Identify which cell holds the provided text, then report its (X, Y) central coordinate. 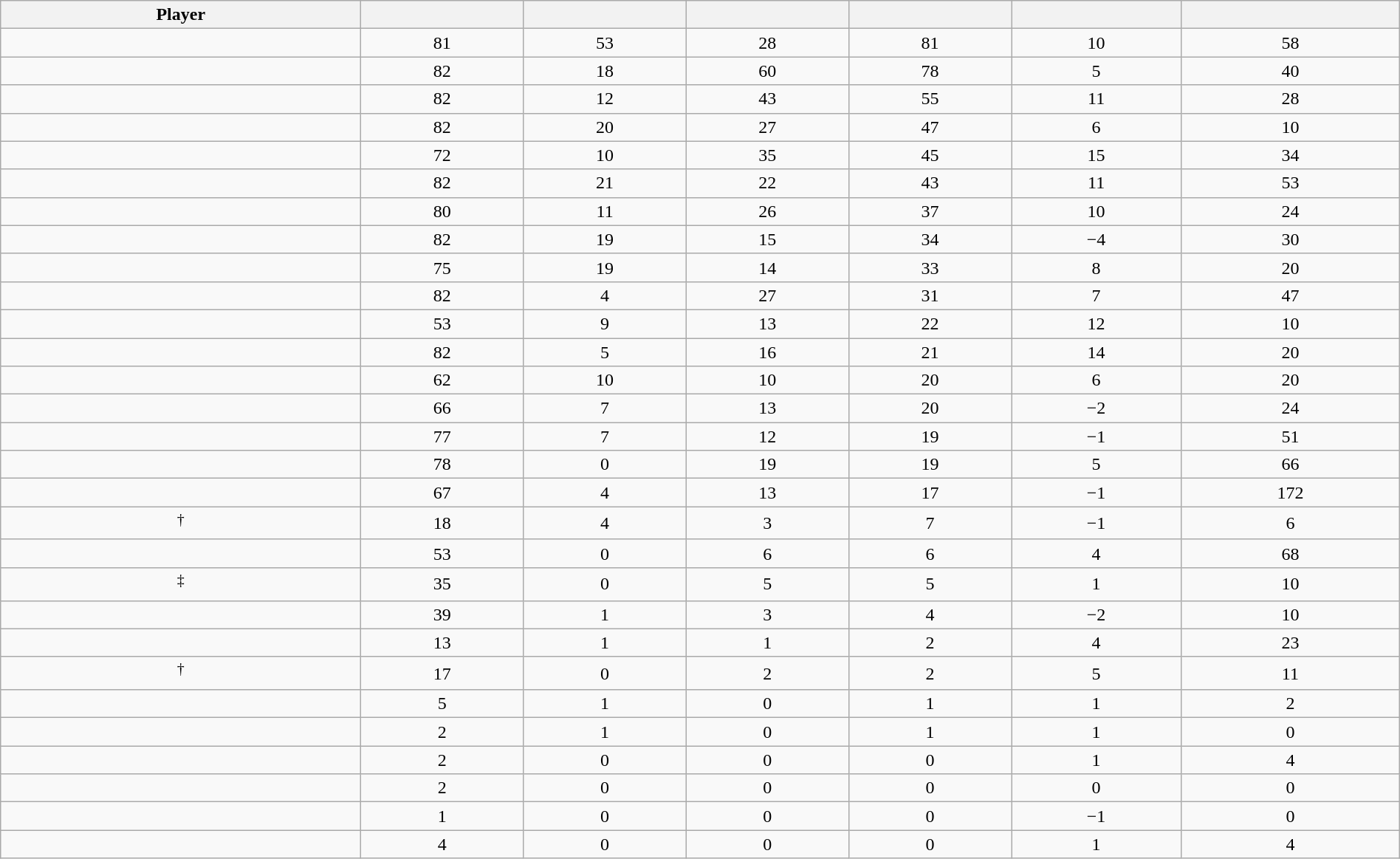
80 (442, 211)
60 (767, 71)
9 (605, 324)
67 (442, 493)
75 (442, 267)
‡ (181, 583)
172 (1291, 493)
Player (181, 15)
55 (930, 99)
30 (1291, 239)
33 (930, 267)
37 (930, 211)
45 (930, 155)
62 (442, 380)
68 (1291, 553)
−4 (1097, 239)
72 (442, 155)
51 (1291, 437)
23 (1291, 643)
16 (767, 352)
58 (1291, 43)
77 (442, 437)
8 (1097, 267)
39 (442, 615)
31 (930, 295)
26 (767, 211)
40 (1291, 71)
